Detect which cell encompasses the target text, then output its [x, y] center coordinate. 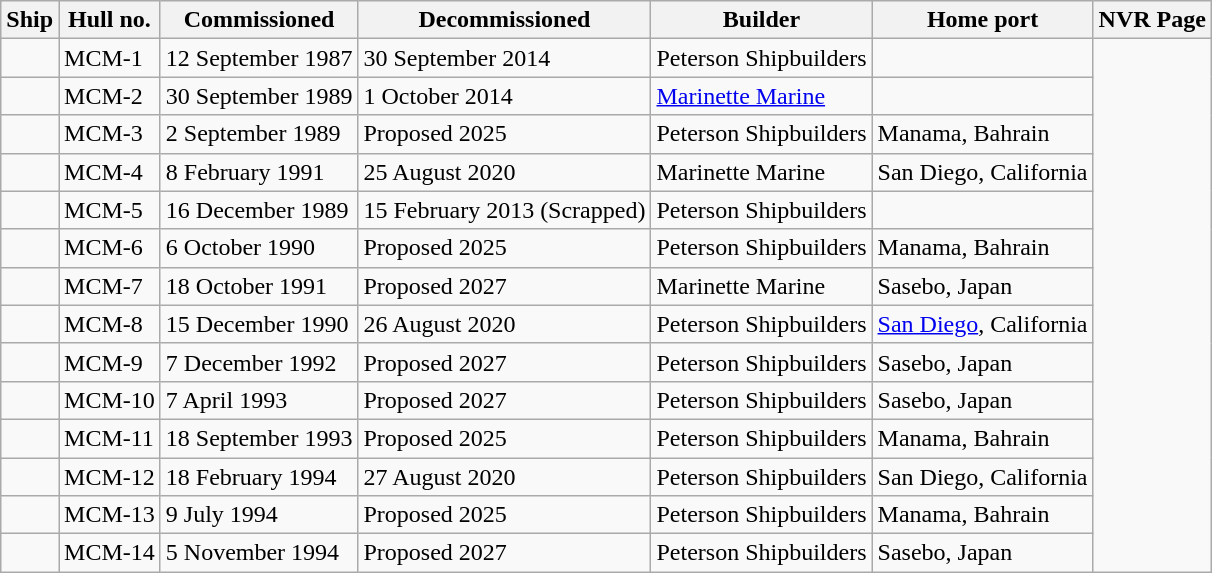
25 August 2020 [504, 172]
2 September 1989 [259, 134]
18 February 1994 [259, 477]
30 September 2014 [504, 58]
12 September 1987 [259, 58]
26 August 2020 [504, 324]
MCM-3 [110, 134]
30 September 1989 [259, 96]
MCM-5 [110, 210]
MCM-9 [110, 362]
1 October 2014 [504, 96]
MCM-7 [110, 286]
MCM-4 [110, 172]
Home port [982, 20]
18 October 1991 [259, 286]
MCM-8 [110, 324]
9 July 1994 [259, 515]
8 February 1991 [259, 172]
MCM-6 [110, 248]
Decommissioned [504, 20]
MCM-13 [110, 515]
Builder [762, 20]
MCM-14 [110, 553]
7 April 1993 [259, 400]
MCM-11 [110, 438]
18 September 1993 [259, 438]
MCM-2 [110, 96]
Hull no. [110, 20]
MCM-1 [110, 58]
27 August 2020 [504, 477]
6 October 1990 [259, 248]
MCM-12 [110, 477]
5 November 1994 [259, 553]
16 December 1989 [259, 210]
NVR Page [1152, 20]
MCM-10 [110, 400]
15 February 2013 (Scrapped) [504, 210]
Ship [30, 20]
15 December 1990 [259, 324]
7 December 1992 [259, 362]
Commissioned [259, 20]
